Find where the given text appears and provide that cell's center as [X, Y] coordinate. 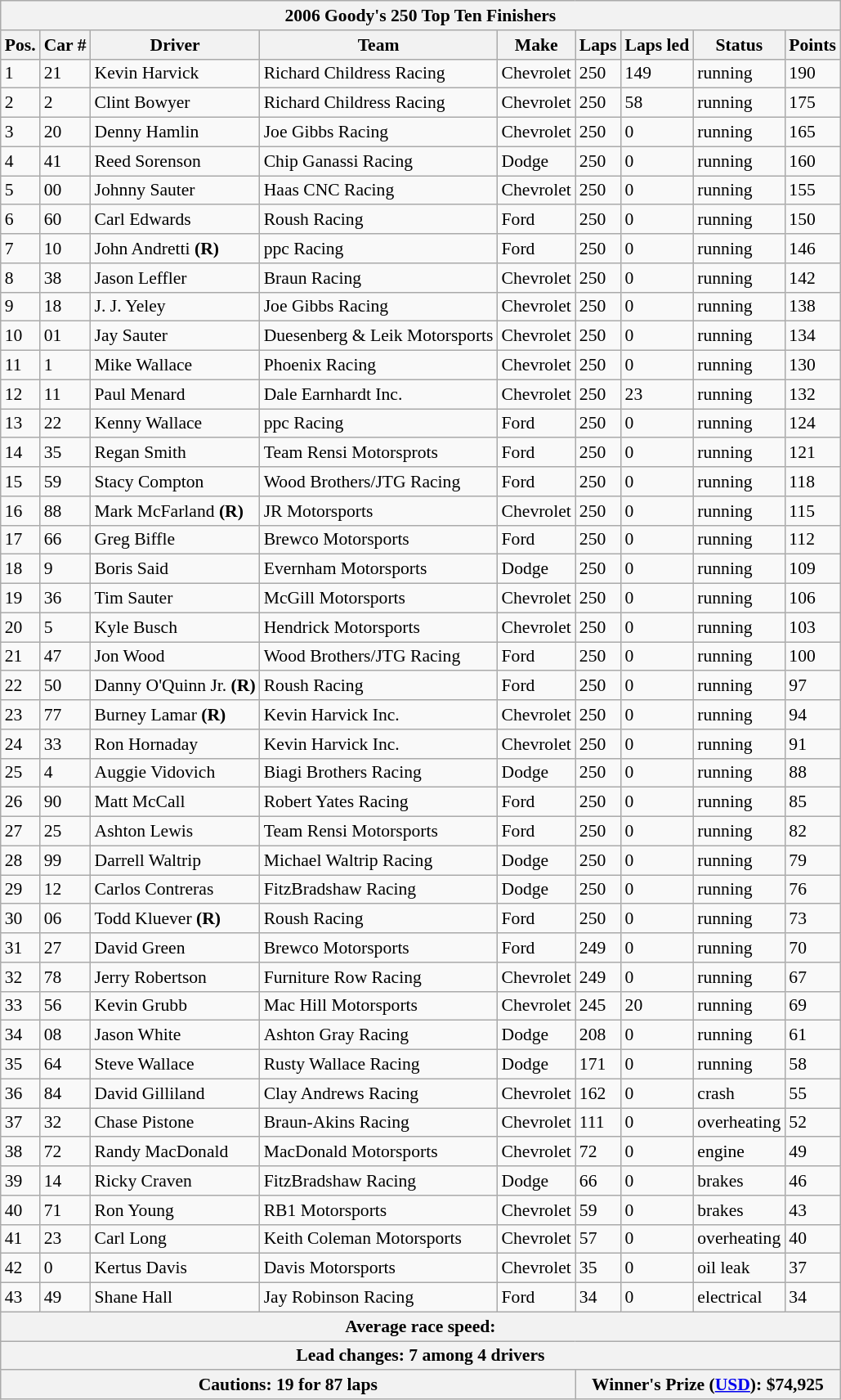
47 [65, 657]
Stacy Compton [175, 482]
132 [812, 394]
Ashton Gray Racing [379, 1035]
Team Rensi Motorsports [379, 832]
73 [812, 919]
60 [65, 220]
Furniture Row Racing [379, 977]
Hendrick Motorsports [379, 627]
Jason White [175, 1035]
Jerry Robertson [175, 977]
Regan Smith [175, 453]
Jay Robinson Racing [379, 1298]
Jon Wood [175, 657]
engine [739, 1152]
Winner's Prize (USD): $74,925 [708, 1385]
70 [812, 948]
Mike Wallace [175, 366]
162 [598, 1093]
Clay Andrews Racing [379, 1093]
Greg Biffle [175, 540]
Danny O'Quinn Jr. (R) [175, 686]
JR Motorsports [379, 511]
24 [20, 744]
Kertus Davis [175, 1268]
Car # [65, 45]
106 [812, 599]
99 [65, 860]
Auggie Vidovich [175, 773]
109 [812, 569]
39 [20, 1181]
06 [65, 919]
175 [812, 103]
Paul Menard [175, 394]
190 [812, 74]
165 [812, 132]
Kyle Busch [175, 627]
Todd Kluever (R) [175, 919]
Braun Racing [379, 278]
Mac Hill Motorsports [379, 1006]
28 [20, 860]
Cautions: 19 for 87 laps [288, 1385]
Kevin Grubb [175, 1006]
155 [812, 191]
2006 Goody's 250 Top Ten Finishers [420, 16]
Boris Said [175, 569]
Pos. [20, 45]
29 [20, 890]
97 [812, 686]
8 [20, 278]
103 [812, 627]
David Gilliland [175, 1093]
67 [812, 977]
Ricky Craven [175, 1181]
Duesenberg & Leik Motorsports [379, 336]
64 [65, 1065]
208 [598, 1035]
Phoenix Racing [379, 366]
71 [65, 1210]
Team [379, 45]
01 [65, 336]
Carlos Contreras [175, 890]
Rusty Wallace Racing [379, 1065]
Status [739, 45]
Jay Sauter [175, 336]
79 [812, 860]
Jason Leffler [175, 278]
Points [812, 45]
Randy MacDonald [175, 1152]
Denny Hamlin [175, 132]
Driver [175, 45]
7 [20, 249]
111 [598, 1123]
91 [812, 744]
crash [739, 1093]
Mark McFarland (R) [175, 511]
08 [65, 1035]
Davis Motorsports [379, 1268]
Ron Young [175, 1210]
90 [65, 802]
Reed Sorenson [175, 161]
Matt McCall [175, 802]
130 [812, 366]
Robert Yates Racing [379, 802]
56 [65, 1006]
100 [812, 657]
134 [812, 336]
118 [812, 482]
Kevin Harvick [175, 74]
146 [812, 249]
3 [20, 132]
Kenny Wallace [175, 424]
Dale Earnhardt Inc. [379, 394]
138 [812, 307]
electrical [739, 1298]
Biagi Brothers Racing [379, 773]
John Andretti (R) [175, 249]
26 [20, 802]
Keith Coleman Motorsports [379, 1239]
Tim Sauter [175, 599]
Shane Hall [175, 1298]
77 [65, 715]
82 [812, 832]
Team Rensi Motorsprots [379, 453]
50 [65, 686]
115 [812, 511]
oil leak [739, 1268]
69 [812, 1006]
Evernham Motorsports [379, 569]
Lead changes: 7 among 4 drivers [420, 1356]
Laps [598, 45]
Ashton Lewis [175, 832]
42 [20, 1268]
160 [812, 161]
Chip Ganassi Racing [379, 161]
78 [65, 977]
150 [812, 220]
J. J. Yeley [175, 307]
17 [20, 540]
15 [20, 482]
52 [812, 1123]
30 [20, 919]
RB1 Motorsports [379, 1210]
121 [812, 453]
Braun-Akins Racing [379, 1123]
David Green [175, 948]
MacDonald Motorsports [379, 1152]
Clint Bowyer [175, 103]
Steve Wallace [175, 1065]
112 [812, 540]
171 [598, 1065]
61 [812, 1035]
16 [20, 511]
142 [812, 278]
McGill Motorsports [379, 599]
76 [812, 890]
Ron Hornaday [175, 744]
Average race speed: [420, 1326]
55 [812, 1093]
85 [812, 802]
57 [598, 1239]
Chase Pistone [175, 1123]
245 [598, 1006]
Make [536, 45]
31 [20, 948]
00 [65, 191]
Laps led [657, 45]
6 [20, 220]
149 [657, 74]
94 [812, 715]
46 [812, 1181]
13 [20, 424]
Carl Long [175, 1239]
Darrell Waltrip [175, 860]
84 [65, 1093]
Haas CNC Racing [379, 191]
Carl Edwards [175, 220]
124 [812, 424]
19 [20, 599]
Burney Lamar (R) [175, 715]
Michael Waltrip Racing [379, 860]
Johnny Sauter [175, 191]
